Pinpoint the cell where the given text exists, returning its [x, y] midpoint coordinate. 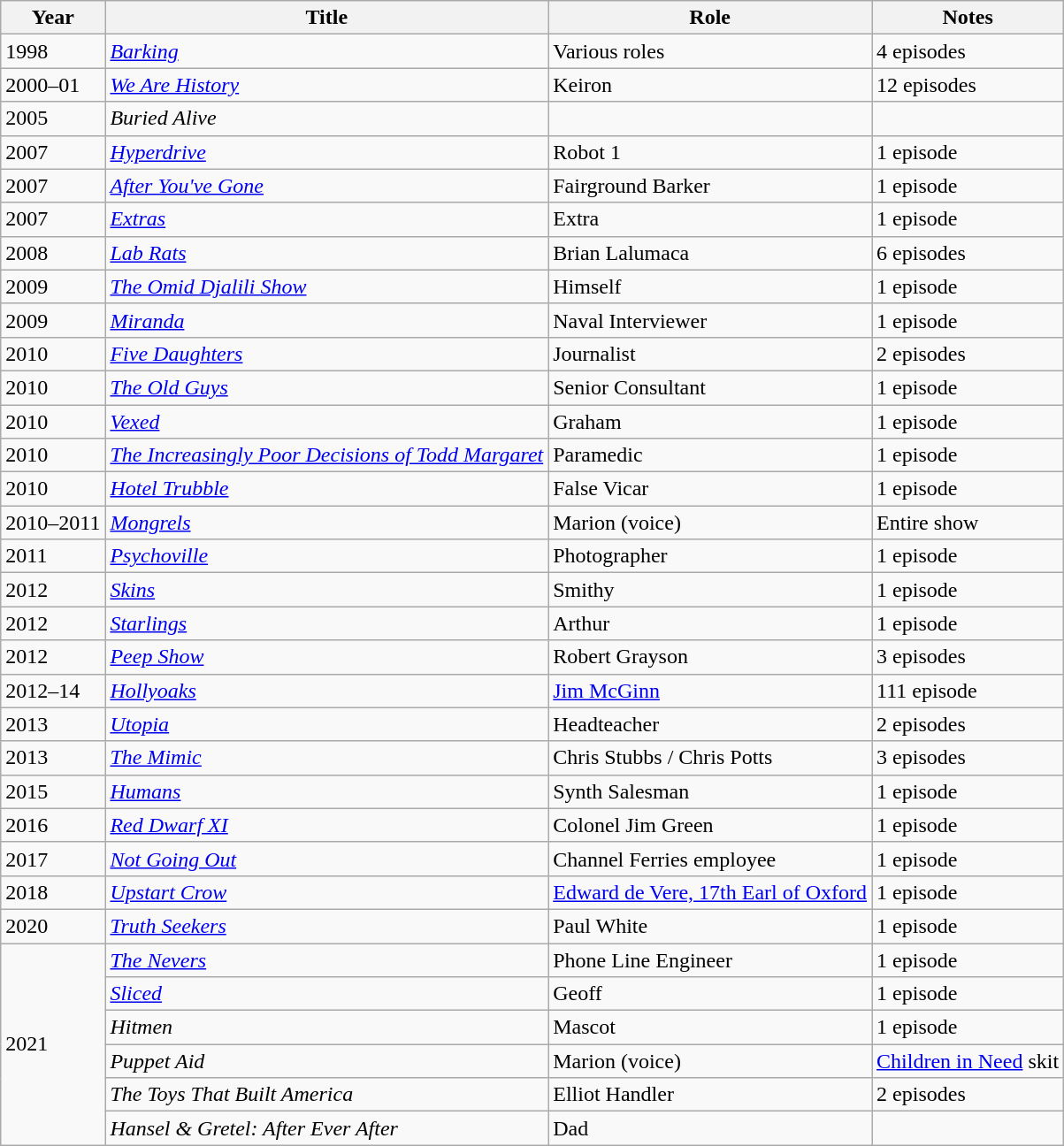
2008 [53, 253]
Geoff [710, 994]
Robot 1 [710, 152]
Lab Rats [327, 253]
Naval Interviewer [710, 320]
Not Going Out [327, 859]
Utopia [327, 724]
Chris Stubbs / Chris Potts [710, 758]
2000–01 [53, 85]
Year [53, 18]
Brian Lalumaca [710, 253]
Robert Grayson [710, 657]
Vexed [327, 422]
4 episodes [968, 51]
Red Dwarf XI [327, 825]
2010–2011 [53, 523]
2016 [53, 825]
Sliced [327, 994]
2015 [53, 791]
Jim McGinn [710, 691]
2012–14 [53, 691]
2021 [53, 1043]
Children in Need skit [968, 1061]
Elliot Handler [710, 1095]
Title [327, 18]
2005 [53, 118]
1998 [53, 51]
Truth Seekers [327, 926]
Paul White [710, 926]
Journalist [710, 354]
2018 [53, 892]
Arthur [710, 623]
False Vicar [710, 489]
Graham [710, 422]
12 episodes [968, 85]
Channel Ferries employee [710, 859]
2017 [53, 859]
Mascot [710, 1028]
Fairground Barker [710, 186]
Colonel Jim Green [710, 825]
Humans [327, 791]
Buried Alive [327, 118]
Phone Line Engineer [710, 959]
Various roles [710, 51]
Smithy [710, 590]
After You've Gone [327, 186]
Notes [968, 18]
Entire show [968, 523]
The Omid Djalili Show [327, 286]
Senior Consultant [710, 387]
Hyperdrive [327, 152]
Role [710, 18]
The Increasingly Poor Decisions of Todd Margaret [327, 455]
Photographer [710, 556]
Barking [327, 51]
The Mimic [327, 758]
Upstart Crow [327, 892]
Himself [710, 286]
Keiron [710, 85]
Extra [710, 219]
The Nevers [327, 959]
Hitmen [327, 1028]
The Old Guys [327, 387]
Dad [710, 1128]
Puppet Aid [327, 1061]
Edward de Vere, 17th Earl of Oxford [710, 892]
Hansel & Gretel: After Ever After [327, 1128]
Starlings [327, 623]
Paramedic [710, 455]
Hollyoaks [327, 691]
We Are History [327, 85]
Peep Show [327, 657]
2020 [53, 926]
Miranda [327, 320]
Psychoville [327, 556]
Headteacher [710, 724]
6 episodes [968, 253]
Extras [327, 219]
Five Daughters [327, 354]
Synth Salesman [710, 791]
Hotel Trubble [327, 489]
The Toys That Built America [327, 1095]
111 episode [968, 691]
Skins [327, 590]
Mongrels [327, 523]
2011 [53, 556]
